Determine the (X, Y) coordinate at the center of the cell enclosing the given text.  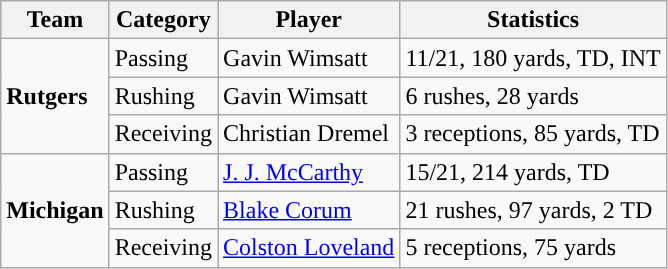
6 rushes, 28 yards (533, 96)
Christian Dremel (309, 134)
Blake Corum (309, 210)
21 rushes, 97 yards, 2 TD (533, 210)
J. J. McCarthy (309, 172)
Colston Loveland (309, 248)
5 receptions, 75 yards (533, 248)
Rutgers (55, 96)
Team (55, 20)
11/21, 180 yards, TD, INT (533, 58)
Player (309, 20)
Statistics (533, 20)
15/21, 214 yards, TD (533, 172)
Category (163, 20)
Michigan (55, 210)
3 receptions, 85 yards, TD (533, 134)
